Scan for the cell matching the given text and deliver its [x, y] coordinate at center. 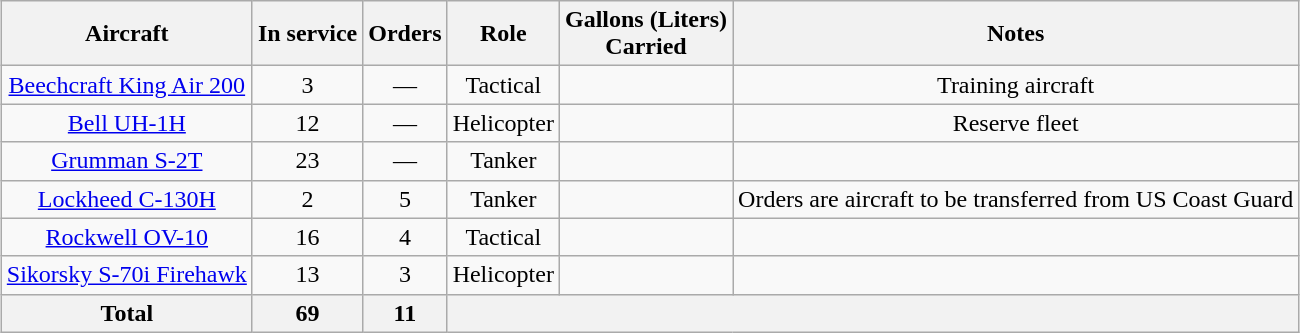
13 [307, 275]
Training aircraft [1016, 85]
Gallons (Liters)Carried [646, 34]
2 [307, 199]
Grumman S-2T [126, 161]
In service [307, 34]
Notes [1016, 34]
23 [307, 161]
4 [405, 237]
Total [126, 313]
Reserve fleet [1016, 123]
Lockheed C-130H [126, 199]
Orders [405, 34]
Sikorsky S-70i Firehawk [126, 275]
Beechcraft King Air 200 [126, 85]
16 [307, 237]
5 [405, 199]
Bell UH-1H [126, 123]
Role [503, 34]
Aircraft [126, 34]
69 [307, 313]
Orders are aircraft to be transferred from US Coast Guard [1016, 199]
Rockwell OV-10 [126, 237]
12 [307, 123]
11 [405, 313]
